Provide the (X, Y) coordinate of the cell's center where the given text is located.  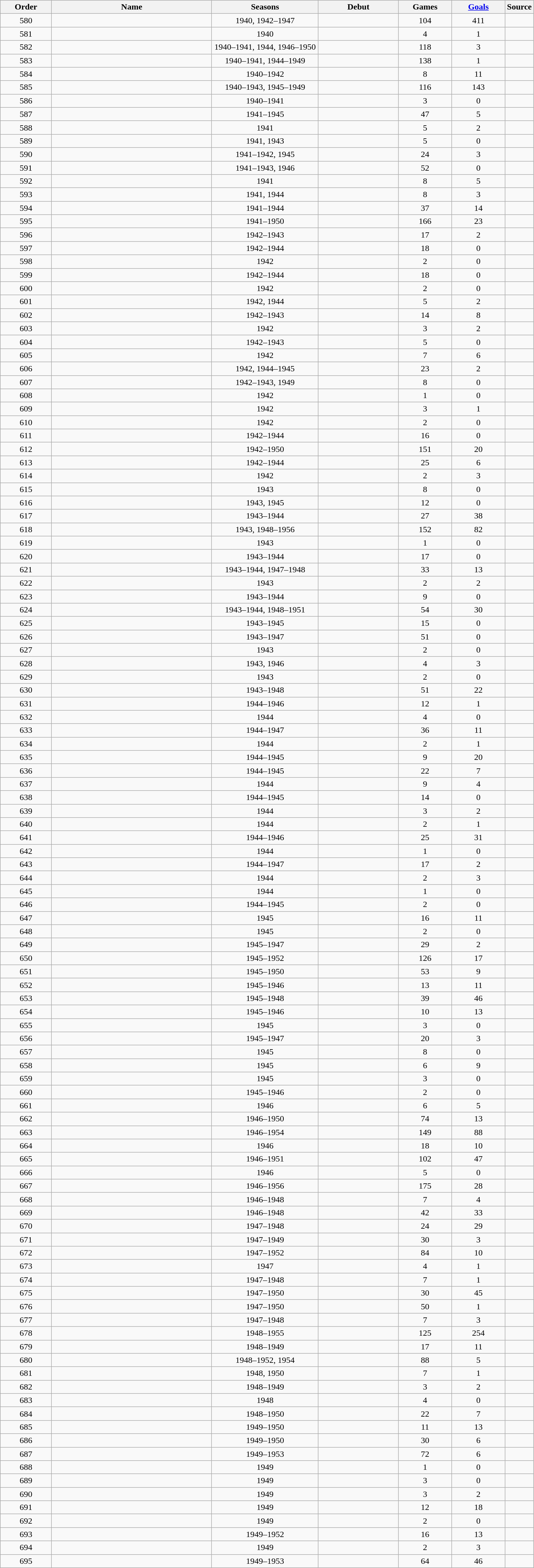
15 (425, 623)
658 (26, 1065)
1949–1952 (265, 1534)
652 (26, 985)
651 (26, 971)
641 (26, 838)
673 (26, 1266)
583 (26, 61)
695 (26, 1561)
585 (26, 87)
1940–1941, 1944–1949 (265, 61)
647 (26, 918)
640 (26, 824)
597 (26, 248)
1941, 1944 (265, 195)
688 (26, 1467)
686 (26, 1440)
581 (26, 34)
54 (425, 610)
1942, 1944 (265, 302)
618 (26, 529)
638 (26, 797)
610 (26, 422)
631 (26, 704)
116 (425, 87)
1942, 1944–1945 (265, 369)
Name (132, 7)
27 (425, 516)
52 (425, 168)
653 (26, 998)
663 (26, 1132)
657 (26, 1052)
683 (26, 1400)
1943–1948 (265, 690)
629 (26, 677)
685 (26, 1427)
639 (26, 811)
411 (478, 20)
1943, 1946 (265, 663)
643 (26, 864)
694 (26, 1548)
42 (425, 1213)
672 (26, 1253)
627 (26, 650)
1948–1950 (265, 1413)
175 (425, 1186)
634 (26, 744)
1940–1942 (265, 74)
1943–1947 (265, 637)
1946–1950 (265, 1119)
1948–1952, 1954 (265, 1360)
680 (26, 1360)
692 (26, 1521)
28 (478, 1186)
1945–1952 (265, 958)
1946–1956 (265, 1186)
609 (26, 409)
607 (26, 382)
126 (425, 958)
1941–1942, 1945 (265, 154)
588 (26, 127)
626 (26, 637)
675 (26, 1293)
82 (478, 529)
1941–1950 (265, 221)
586 (26, 101)
1948 (265, 1400)
1946–1951 (265, 1159)
655 (26, 1025)
1946–1954 (265, 1132)
Debut (358, 7)
601 (26, 302)
1941, 1943 (265, 141)
31 (478, 838)
1940 (265, 34)
636 (26, 770)
104 (425, 20)
678 (26, 1333)
166 (425, 221)
Games (425, 7)
608 (26, 396)
584 (26, 74)
1943–1944, 1947–1948 (265, 569)
53 (425, 971)
125 (425, 1333)
582 (26, 47)
587 (26, 114)
37 (425, 208)
635 (26, 757)
1942–1950 (265, 449)
72 (425, 1454)
689 (26, 1481)
600 (26, 288)
632 (26, 717)
687 (26, 1454)
619 (26, 543)
674 (26, 1280)
1941–1943, 1946 (265, 168)
661 (26, 1106)
Goals (478, 7)
591 (26, 168)
1943, 1948–1956 (265, 529)
599 (26, 275)
633 (26, 730)
625 (26, 623)
1943, 1945 (265, 503)
645 (26, 891)
670 (26, 1226)
149 (425, 1132)
1942–1943, 1949 (265, 382)
1947–1952 (265, 1253)
693 (26, 1534)
84 (425, 1253)
1940–1941 (265, 101)
1940, 1942–1947 (265, 20)
Source (520, 7)
664 (26, 1146)
590 (26, 154)
1940–1941, 1944, 1946–1950 (265, 47)
Seasons (265, 7)
665 (26, 1159)
649 (26, 945)
676 (26, 1306)
681 (26, 1373)
1940–1943, 1945–1949 (265, 87)
589 (26, 141)
628 (26, 663)
254 (478, 1333)
580 (26, 20)
671 (26, 1239)
595 (26, 221)
659 (26, 1079)
677 (26, 1320)
604 (26, 342)
615 (26, 489)
594 (26, 208)
64 (425, 1561)
690 (26, 1494)
662 (26, 1119)
1947–1949 (265, 1239)
679 (26, 1347)
684 (26, 1413)
666 (26, 1172)
1943–1944, 1948–1951 (265, 610)
39 (425, 998)
606 (26, 369)
669 (26, 1213)
667 (26, 1186)
102 (425, 1159)
691 (26, 1507)
660 (26, 1092)
642 (26, 851)
1948–1955 (265, 1333)
593 (26, 195)
1941–1945 (265, 114)
623 (26, 597)
646 (26, 905)
621 (26, 569)
617 (26, 516)
592 (26, 181)
1947 (265, 1266)
605 (26, 355)
644 (26, 878)
622 (26, 583)
603 (26, 328)
118 (425, 47)
637 (26, 784)
74 (425, 1119)
598 (26, 262)
602 (26, 315)
654 (26, 1012)
612 (26, 449)
656 (26, 1039)
682 (26, 1387)
668 (26, 1199)
151 (425, 449)
1943–1945 (265, 623)
152 (425, 529)
616 (26, 503)
624 (26, 610)
630 (26, 690)
1945–1948 (265, 998)
614 (26, 476)
Order (26, 7)
36 (425, 730)
1941–1944 (265, 208)
650 (26, 958)
38 (478, 516)
620 (26, 556)
613 (26, 462)
143 (478, 87)
1945–1950 (265, 971)
45 (478, 1293)
50 (425, 1306)
611 (26, 436)
1948, 1950 (265, 1373)
648 (26, 931)
596 (26, 235)
138 (425, 61)
